Return [X, Y] of the center of cell containing provided text 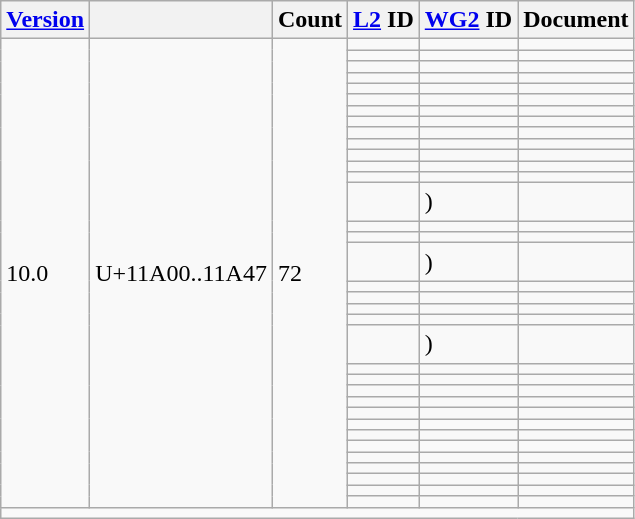
WG2 ID [468, 20]
L2 ID [384, 20]
U+11A00..11A47 [182, 273]
Document [576, 20]
Count [310, 20]
72 [310, 273]
10.0 [46, 273]
Version [46, 20]
